Pinpoint the cell where the given text exists, returning its (x, y) midpoint coordinate. 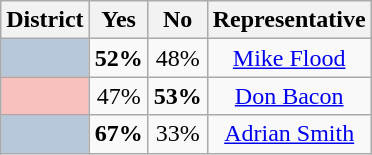
33% (178, 134)
52% (118, 58)
48% (178, 58)
67% (118, 134)
Don Bacon (289, 96)
Yes (118, 20)
No (178, 20)
47% (118, 96)
District (45, 20)
53% (178, 96)
Mike Flood (289, 58)
Adrian Smith (289, 134)
Representative (289, 20)
